Locate the cell with the specified text and output its (X, Y) center coordinate. 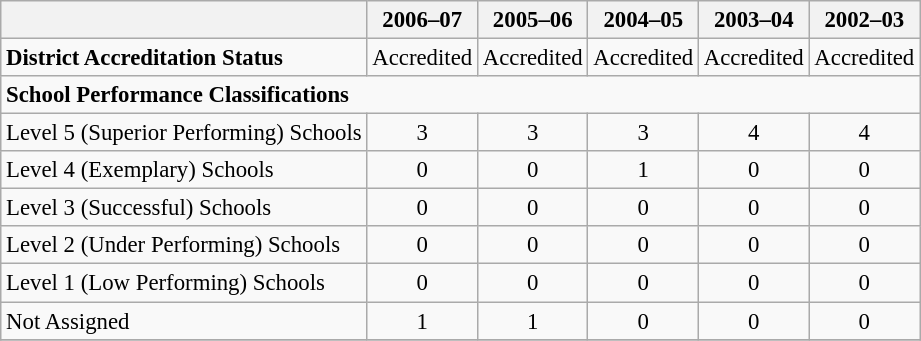
Not Assigned (184, 321)
2003–04 (754, 20)
Level 1 (Low Performing) Schools (184, 283)
Level 2 (Under Performing) Schools (184, 245)
2004–05 (644, 20)
2002–03 (864, 20)
District Accreditation Status (184, 58)
Level 5 (Superior Performing) Schools (184, 133)
School Performance Classifications (460, 95)
Level 4 (Exemplary) Schools (184, 170)
2005–06 (532, 20)
2006–07 (422, 20)
Level 3 (Successful) Schools (184, 208)
